Search for the cell housing the specified text and yield its [X, Y] center coordinate. 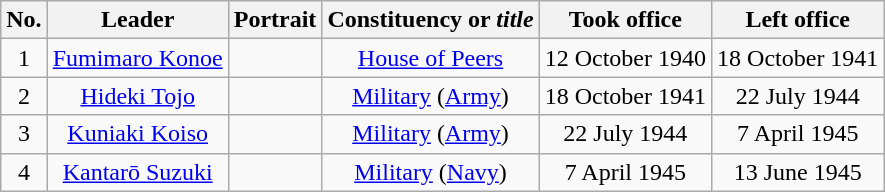
4 [24, 172]
Leader [138, 20]
2 [24, 96]
Kuniaki Koiso [138, 134]
3 [24, 134]
House of Peers [430, 58]
13 June 1945 [798, 172]
Hideki Tojo [138, 96]
No. [24, 20]
Took office [625, 20]
Portrait [275, 20]
Military (Navy) [430, 172]
1 [24, 58]
12 October 1940 [625, 58]
Kantarō Suzuki [138, 172]
Constituency or title [430, 20]
Left office [798, 20]
Fumimaro Konoe [138, 58]
